For the text-containing cell, return its midpoint in (x, y) coordinate format. 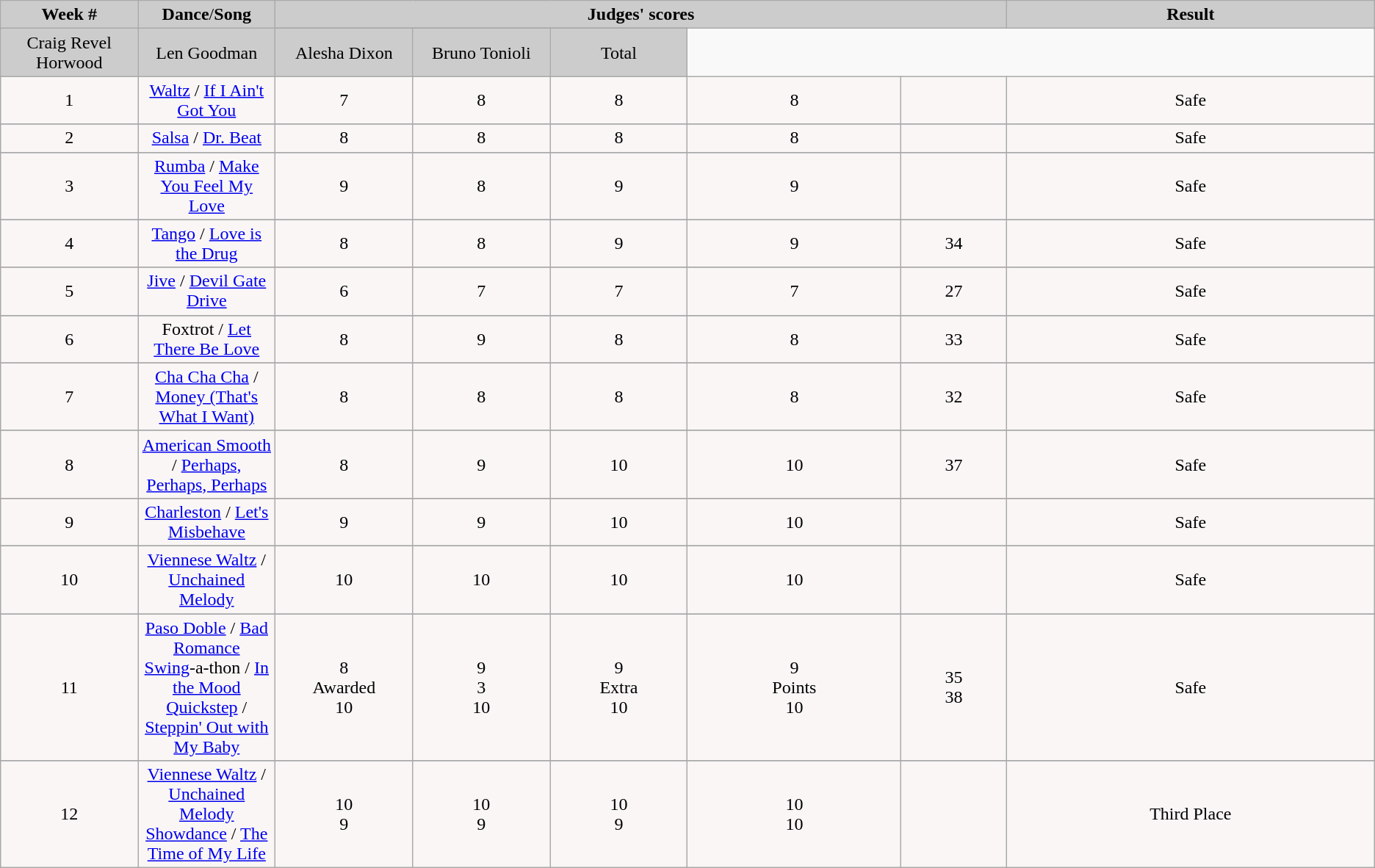
Rumba / Make You Feel My Love (207, 186)
Third Place (1190, 814)
Result (1190, 15)
9 Points 10 (795, 687)
11 (69, 687)
34 (954, 244)
Foxtrot / Let There Be Love (207, 339)
Viennese Waltz / Unchained Melody Showdance / The Time of My Life (207, 814)
Salsa / Dr. Beat (207, 138)
Alesha Dixon (344, 53)
37 (954, 464)
Craig Revel Horwood (69, 53)
27 (954, 291)
American Smooth / Perhaps, Perhaps, Perhaps (207, 464)
9 3 10 (482, 687)
8 Awarded 10 (344, 687)
Tango / Love is the Drug (207, 244)
Waltz / If I Ain't Got You (207, 100)
32 (954, 397)
3 (69, 186)
Charleston / Let's Misbehave (207, 521)
35 38 (954, 687)
12 (69, 814)
Week # (69, 15)
33 (954, 339)
Paso Doble / Bad Romance Swing-a-thon / In the Mood Quickstep / Steppin' Out with My Baby (207, 687)
Jive / Devil Gate Drive (207, 291)
Dance/Song (207, 15)
Cha Cha Cha / Money (That's What I Want) (207, 397)
4 (69, 244)
10 10 (795, 814)
Bruno Tonioli (482, 53)
2 (69, 138)
9 Extra 10 (618, 687)
Total (618, 53)
Viennese Waltz / Unchained Melody (207, 579)
Judges' scores (641, 15)
Len Goodman (207, 53)
5 (69, 291)
1 (69, 100)
